Return the (X, Y) coordinate for the center point of the cell that contains the specified text.  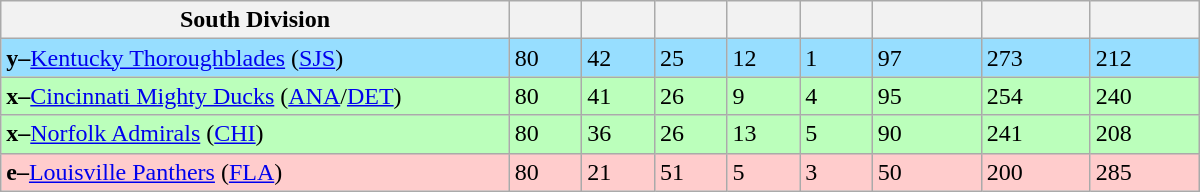
240 (1144, 96)
25 (690, 58)
12 (764, 58)
208 (1144, 134)
200 (1036, 172)
97 (926, 58)
e–Louisville Panthers (FLA) (255, 172)
95 (926, 96)
South Division (255, 20)
50 (926, 172)
x–Cincinnati Mighty Ducks (ANA/DET) (255, 96)
21 (618, 172)
13 (764, 134)
90 (926, 134)
241 (1036, 134)
4 (836, 96)
9 (764, 96)
285 (1144, 172)
273 (1036, 58)
1 (836, 58)
y–Kentucky Thoroughblades (SJS) (255, 58)
41 (618, 96)
212 (1144, 58)
3 (836, 172)
36 (618, 134)
51 (690, 172)
x–Norfolk Admirals (CHI) (255, 134)
254 (1036, 96)
42 (618, 58)
